Output the (x, y) coordinate of the center of the cell containing the given text.  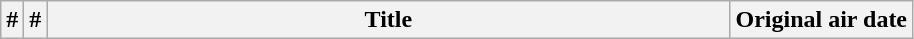
Title (388, 20)
Original air date (822, 20)
